Find where the given text appears and provide that cell's center as [x, y] coordinate. 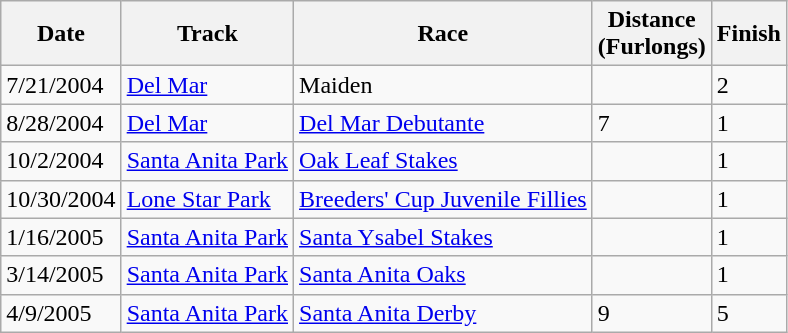
Distance(Furlongs) [652, 34]
Finish [748, 34]
Santa Anita Derby [444, 313]
Maiden [444, 85]
1/16/2005 [61, 237]
Date [61, 34]
10/2/2004 [61, 161]
Oak Leaf Stakes [444, 161]
Race [444, 34]
Santa Anita Oaks [444, 275]
Del Mar Debutante [444, 123]
Breeders' Cup Juvenile Fillies [444, 199]
5 [748, 313]
7/21/2004 [61, 85]
7 [652, 123]
8/28/2004 [61, 123]
Lone Star Park [207, 199]
9 [652, 313]
2 [748, 85]
4/9/2005 [61, 313]
Track [207, 34]
Santa Ysabel Stakes [444, 237]
3/14/2005 [61, 275]
10/30/2004 [61, 199]
